Return the [x, y] coordinate for the center point of the cell that contains the specified text.  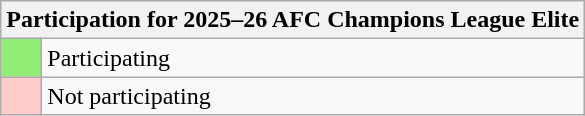
Not participating [314, 96]
Participation for 2025–26 AFC Champions League Elite [293, 20]
Participating [314, 58]
